Output the (x, y) coordinate of the center of the cell containing the given text.  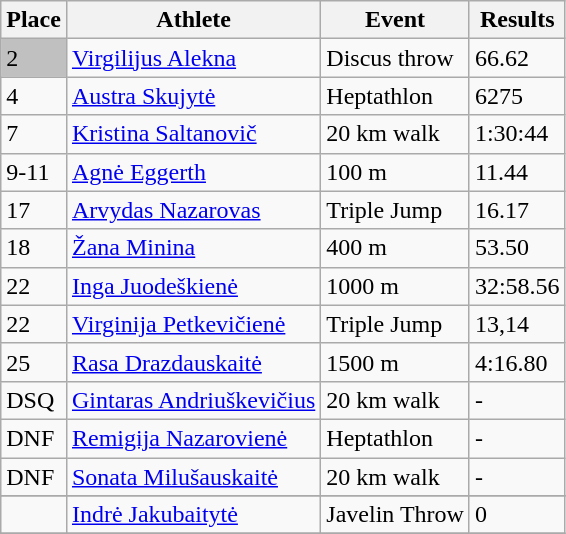
9-11 (34, 172)
Inga Juodeškienė (193, 286)
Arvydas Nazarovas (193, 210)
6275 (517, 96)
Athlete (193, 20)
Gintaras Andriuškevičius (193, 400)
2 (34, 58)
Javelin Throw (396, 515)
13,14 (517, 324)
Žana Minina (193, 248)
11.44 (517, 172)
17 (34, 210)
Discus throw (396, 58)
Indrė Jakubaitytė (193, 515)
Austra Skujytė (193, 96)
16.17 (517, 210)
0 (517, 515)
25 (34, 362)
1500 m (396, 362)
Virgilijus Alekna (193, 58)
1000 m (396, 286)
Kristina Saltanovič (193, 134)
100 m (396, 172)
Remigija Nazarovienė (193, 438)
1:30:44 (517, 134)
Event (396, 20)
Virginija Petkevičienė (193, 324)
7 (34, 134)
4 (34, 96)
DSQ (34, 400)
32:58.56 (517, 286)
Rasa Drazdauskaitė (193, 362)
4:16.80 (517, 362)
Agnė Eggerth (193, 172)
Place (34, 20)
Results (517, 20)
53.50 (517, 248)
Sonata Milušauskaitė (193, 477)
18 (34, 248)
66.62 (517, 58)
400 m (396, 248)
